Search for the cell housing the specified text and yield its [x, y] center coordinate. 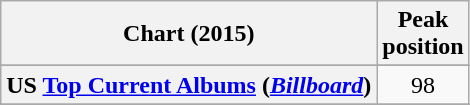
Chart (2015) [189, 34]
98 [423, 85]
Peakposition [423, 34]
US Top Current Albums (Billboard) [189, 85]
